Extract the [X, Y] coordinate from the center of the cell holding the provided text.  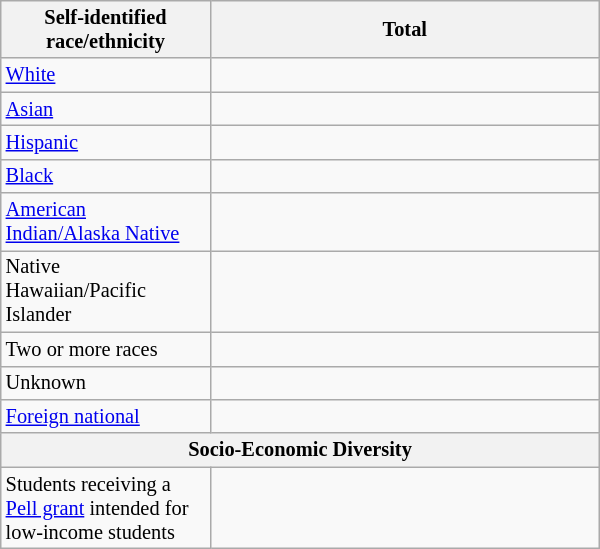
Foreign national [106, 417]
American Indian/Alaska Native [106, 222]
Native Hawaiian/Pacific Islander [106, 292]
Hispanic [106, 143]
White [106, 75]
Two or more races [106, 349]
Total [404, 30]
Black [106, 176]
Self-identified race/ethnicity [106, 30]
Students receiving a Pell grant intended for low-income students [106, 508]
Socio-Economic Diversity [300, 450]
Unknown [106, 383]
Asian [106, 109]
